Return [X, Y] of the center of cell containing provided text 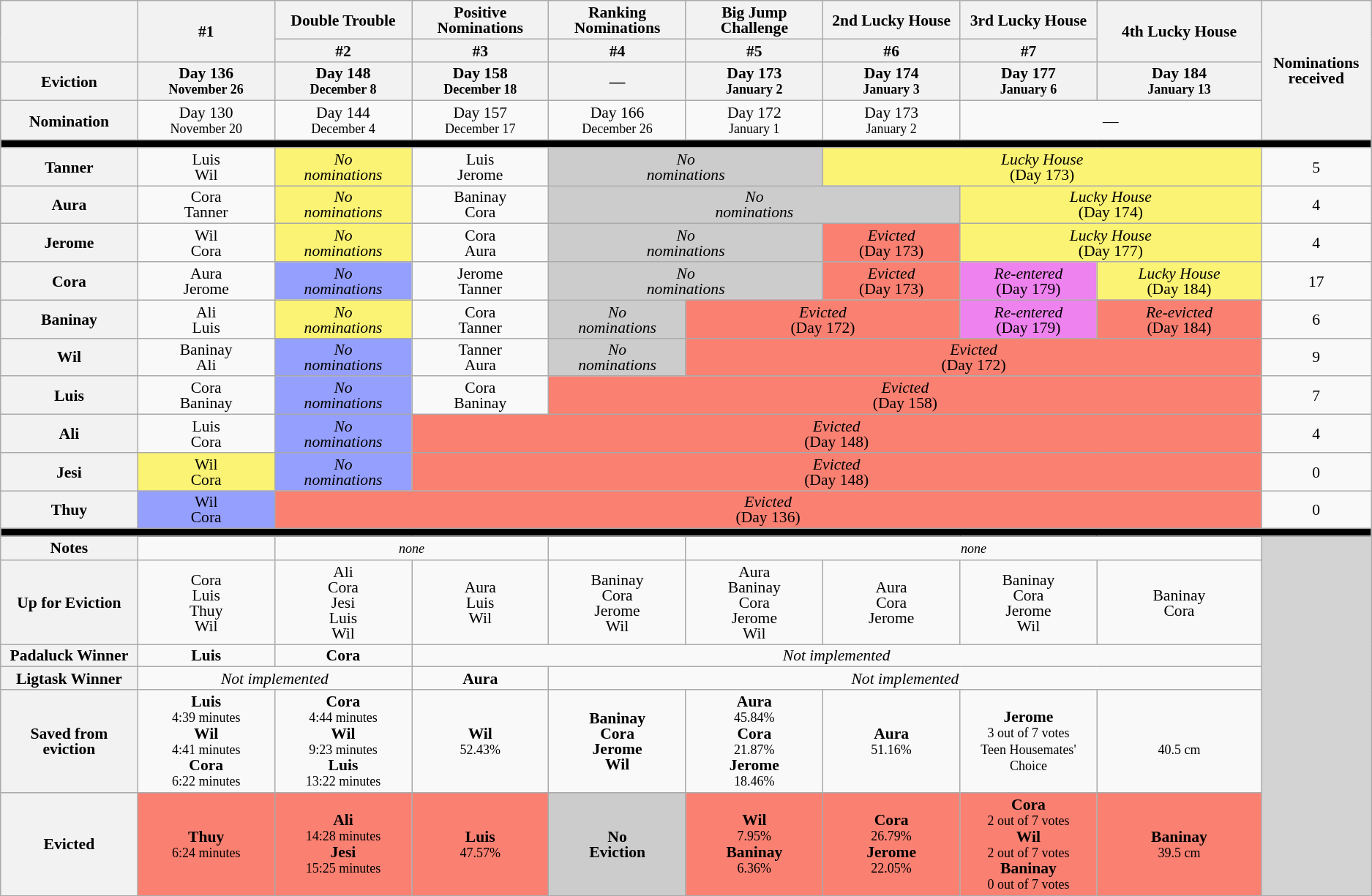
Evicted(Day 158) [905, 396]
Ali [69, 434]
2nd Lucky House [891, 20]
Day 174January 3 [891, 81]
Lucky House(Day 173) [1042, 167]
Lucky House(Day 184) [1180, 281]
Day 177January 6 [1029, 81]
Lucky House(Day 177) [1111, 243]
#1 [206, 31]
5 [1316, 167]
#3 [480, 50]
Day 157December 17 [480, 121]
Day 130 November 20 [206, 121]
4th Lucky House [1180, 31]
#2 [342, 50]
#6 [891, 50]
Aura51.16% [891, 742]
LuisJerome [480, 167]
Day 172January 1 [754, 121]
AuraCoraJerome [891, 603]
AliLuis [206, 319]
BaninayAli [206, 357]
17 [1316, 281]
40.5 cm [1180, 742]
AuraJerome [206, 281]
Saved from eviction [69, 742]
Wil7.95%Baninay 6.36% [754, 844]
9 [1316, 357]
Aura45.84%Cora21.87%Jerome18.46% [754, 742]
7 [1316, 396]
LuisCora [206, 434]
Re-evicted(Day 184) [1180, 319]
Thuy [69, 510]
Jerome3 out of 7 votesTeen Housemates' Choice [1029, 742]
JeromeTanner [480, 281]
Big Jump Challenge [754, 20]
Cora2 out of 7 votesWil2 out of 7 votesBaninay0 out of 7 votes [1029, 844]
Day 136November 26 [206, 81]
Evicted [69, 844]
Baninay [69, 319]
Double Trouble [342, 20]
Luis47.57% [480, 844]
Eviction [69, 81]
Ali 14:28 minutesJesi 15:25 minutes [342, 844]
TannerAura [480, 357]
Thuy6:24 minutes [206, 844]
Cora4:44 minutesWil9:23 minutesLuis13:22 minutes [342, 742]
#5 [754, 50]
AuraBaninayCoraJeromeWil [754, 603]
CoraAura [480, 243]
Day 144 December 4 [342, 121]
#4 [618, 50]
LuisWil [206, 167]
Cora26.79%Jerome 22.05% [891, 844]
CoraLuisThuyWil [206, 603]
Jerome [69, 243]
Up for Eviction [69, 603]
AuraLuisWil [480, 603]
Jesi [69, 472]
Day 184January 13 [1180, 81]
Nominations received [1316, 70]
Nomination [69, 121]
AliCoraJesiLuisWil [342, 603]
Notes [69, 549]
3rd Lucky House [1029, 20]
#7 [1029, 50]
Evicted(Day 136) [768, 510]
Day 166December 26 [618, 121]
Ranking Nominations [618, 20]
Baninay39.5 cm [1180, 844]
Tanner [69, 167]
Lucky House(Day 174) [1111, 205]
Padaluck Winner [69, 655]
Positive Nominations [480, 20]
Wil [69, 357]
Day 148December 8 [342, 81]
6 [1316, 319]
Wil52.43% [480, 742]
NoEviction [618, 844]
Luis4:39 minutesWil4:41 minutesCora6:22 minutes [206, 742]
Ligtask Winner [69, 679]
Day 158December 18 [480, 81]
